Output the [X, Y] coordinate of the center of the cell containing the given text.  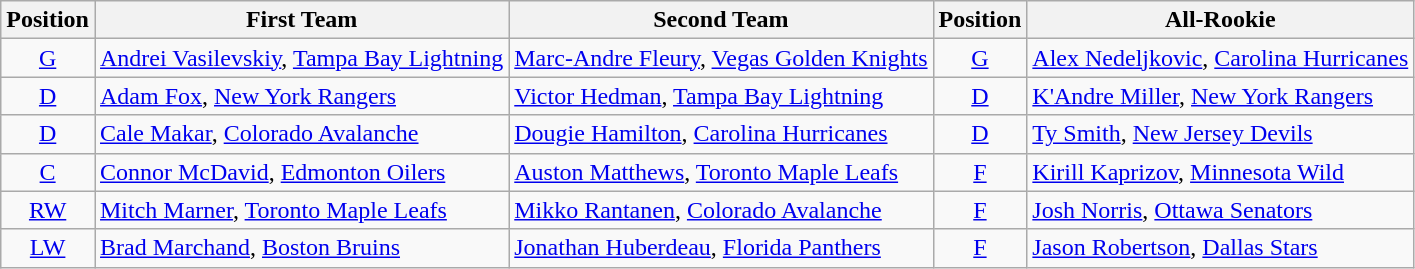
Adam Fox, New York Rangers [301, 96]
Mikko Rantanen, Colorado Avalanche [721, 210]
RW [48, 210]
Jonathan Huberdeau, Florida Panthers [721, 248]
Cale Makar, Colorado Avalanche [301, 134]
Jason Robertson, Dallas Stars [1220, 248]
Mitch Marner, Toronto Maple Leafs [301, 210]
K'Andre Miller, New York Rangers [1220, 96]
All-Rookie [1220, 20]
Connor McDavid, Edmonton Oilers [301, 172]
Second Team [721, 20]
Alex Nedeljkovic, Carolina Hurricanes [1220, 58]
Brad Marchand, Boston Bruins [301, 248]
Ty Smith, New Jersey Devils [1220, 134]
Auston Matthews, Toronto Maple Leafs [721, 172]
Dougie Hamilton, Carolina Hurricanes [721, 134]
Victor Hedman, Tampa Bay Lightning [721, 96]
Andrei Vasilevskiy, Tampa Bay Lightning [301, 58]
Marc-Andre Fleury, Vegas Golden Knights [721, 58]
First Team [301, 20]
LW [48, 248]
Josh Norris, Ottawa Senators [1220, 210]
Kirill Kaprizov, Minnesota Wild [1220, 172]
C [48, 172]
